Capture the cell that displays the provided text and extract its (X, Y) central coordinate. 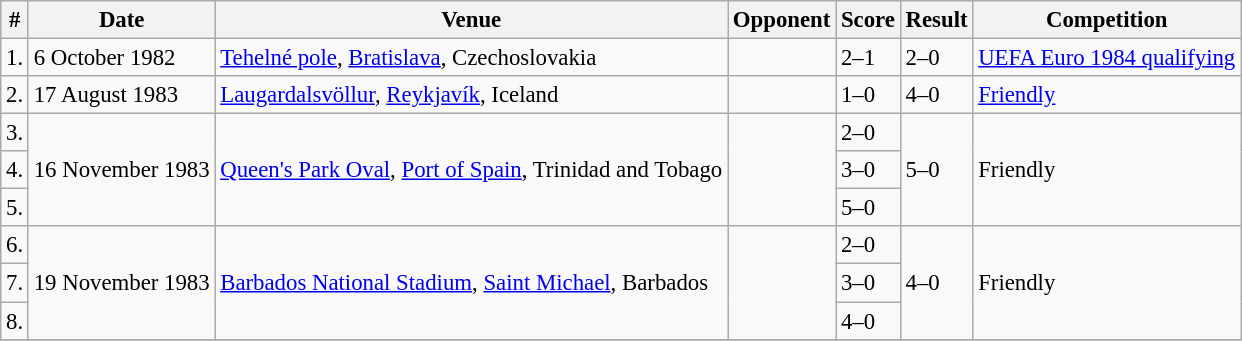
Tehelné pole, Bratislava, Czechoslovakia (472, 58)
Laugardalsvöllur, Reykjavík, Iceland (472, 95)
6. (15, 245)
2. (15, 95)
1–0 (868, 95)
6 October 1982 (121, 58)
Competition (1107, 20)
UEFA Euro 1984 qualifying (1107, 58)
Opponent (782, 20)
7. (15, 283)
19 November 1983 (121, 282)
2–1 (868, 58)
Venue (472, 20)
4. (15, 170)
1. (15, 58)
Queen's Park Oval, Port of Spain, Trinidad and Tobago (472, 170)
Score (868, 20)
8. (15, 321)
5. (15, 208)
16 November 1983 (121, 170)
3. (15, 133)
# (15, 20)
Result (936, 20)
Barbados National Stadium, Saint Michael, Barbados (472, 282)
Date (121, 20)
17 August 1983 (121, 95)
